Provide the [X, Y] coordinate of the cell's center where the given text is located.  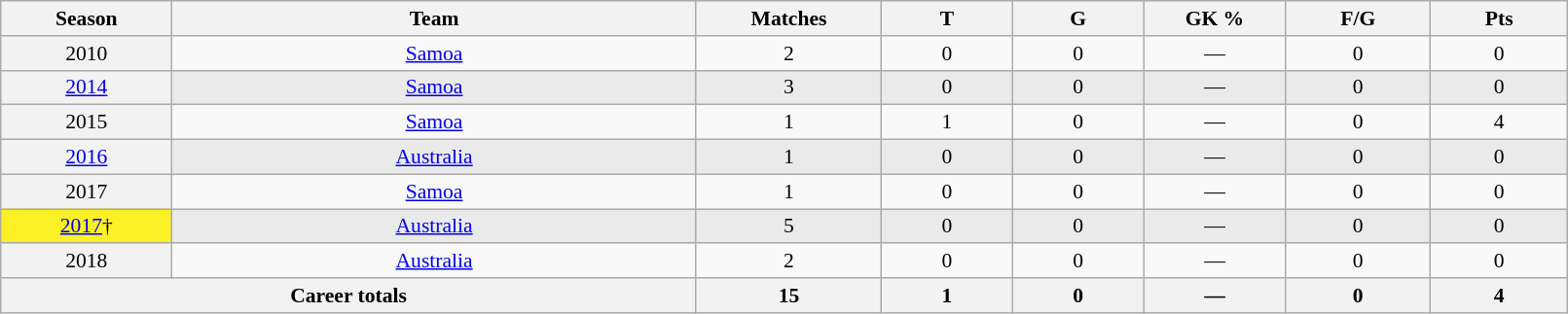
2018 [87, 262]
GK % [1215, 18]
2017 [87, 192]
2010 [87, 53]
G [1078, 18]
2014 [87, 87]
T [948, 18]
Career totals [348, 296]
2017† [87, 227]
2015 [87, 122]
2016 [87, 157]
Team [434, 18]
5 [788, 227]
Matches [788, 18]
F/G [1358, 18]
3 [788, 87]
15 [788, 296]
Pts [1499, 18]
Season [87, 18]
